Output the (x, y) coordinate of the center of the cell containing the given text.  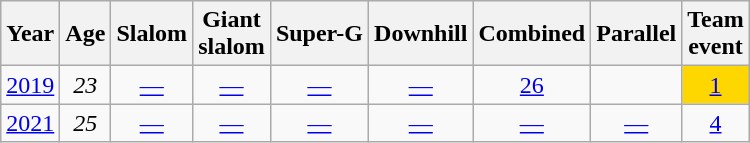
2019 (30, 85)
Slalom (152, 34)
Age (86, 34)
Year (30, 34)
Super-G (319, 34)
4 (716, 123)
Combined (532, 34)
1 (716, 85)
Downhill (421, 34)
Parallel (636, 34)
Giantslalom (232, 34)
25 (86, 123)
23 (86, 85)
Teamevent (716, 34)
2021 (30, 123)
26 (532, 85)
